Locate the cell with the specified text and output its [x, y] center coordinate. 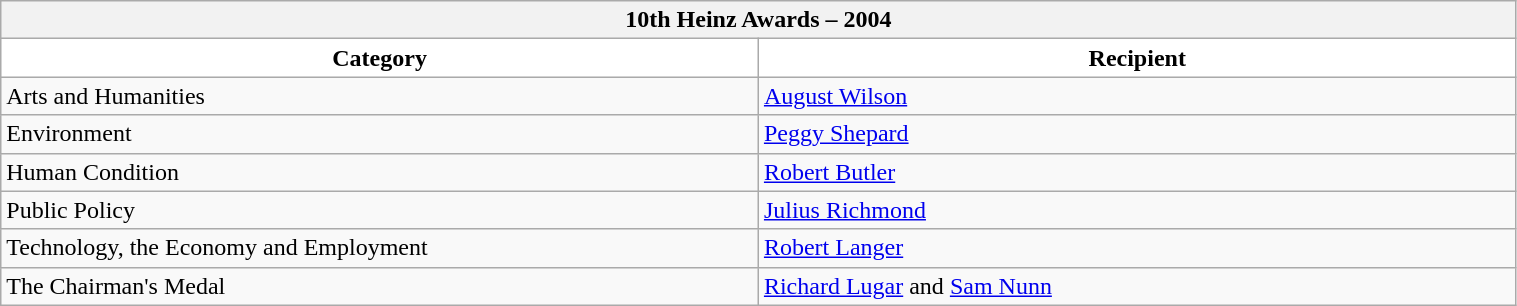
10th Heinz Awards – 2004 [758, 20]
Arts and Humanities [380, 96]
Environment [380, 134]
Recipient [1137, 58]
Robert Butler [1137, 172]
Julius Richmond [1137, 210]
Peggy Shepard [1137, 134]
Category [380, 58]
Human Condition [380, 172]
Robert Langer [1137, 248]
Richard Lugar and Sam Nunn [1137, 286]
Technology, the Economy and Employment [380, 248]
August Wilson [1137, 96]
Public Policy [380, 210]
The Chairman's Medal [380, 286]
